Pinpoint the cell where the given text exists, returning its [X, Y] midpoint coordinate. 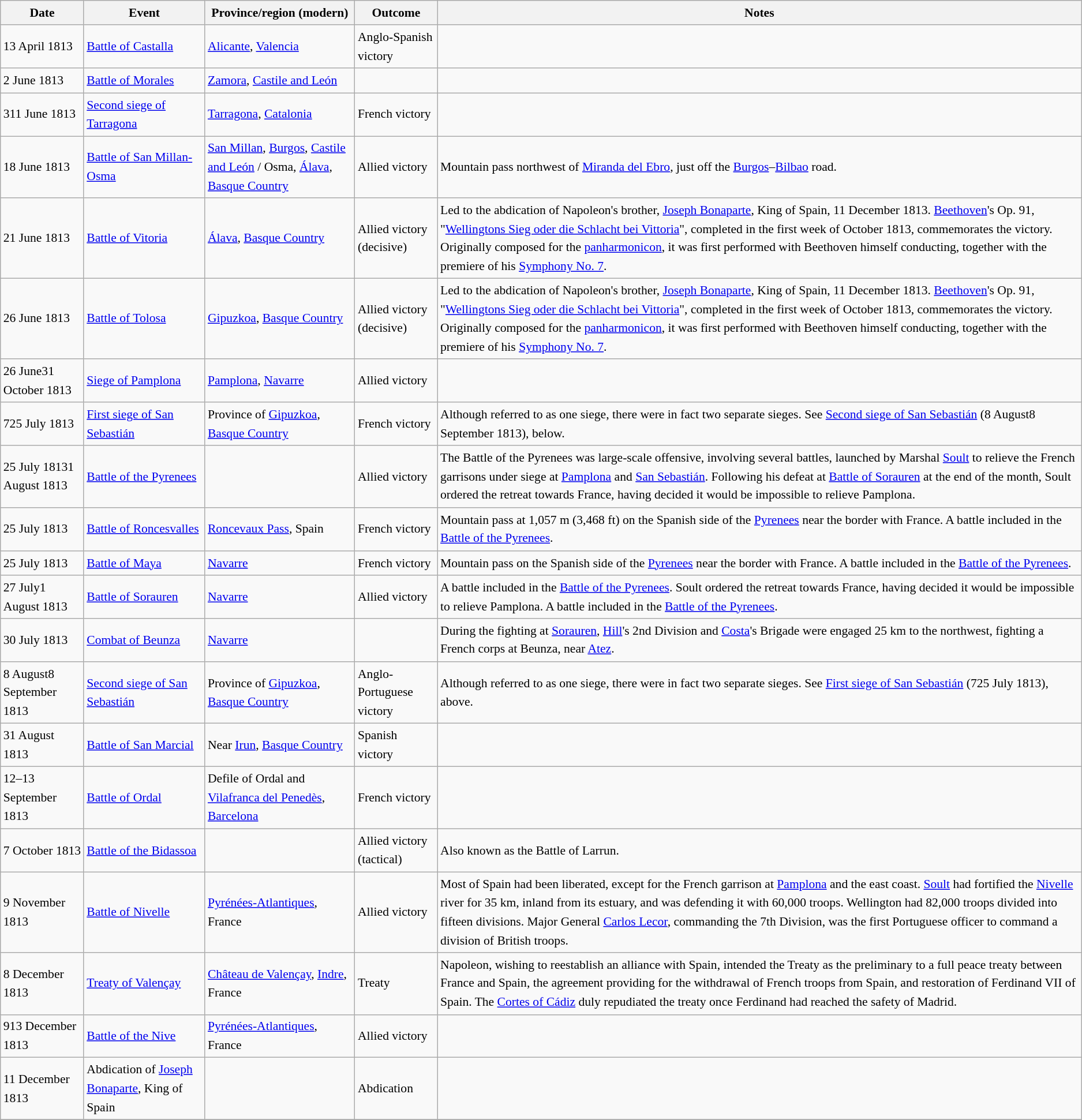
7 October 1813 [42, 851]
18 June 1813 [42, 167]
Abdication [396, 1088]
Battle of Roncesvalles [144, 530]
Second siege of Tarragona [144, 114]
Battle of Castalla [144, 47]
Battle of the Bidassoa [144, 851]
Battle of Maya [144, 563]
31 August 1813 [42, 746]
Spanish victory [396, 746]
311 June 1813 [42, 114]
Combat of Beunza [144, 640]
Near Irun, Basque Country [280, 746]
Battle of Vitoria [144, 238]
Outcome [396, 13]
San Millan, Burgos, Castile and León / Osma, Álava, Basque Country [280, 167]
Mountain pass on the Spanish side of the Pyrenees near the border with France. A battle included in the Battle of the Pyrenees. [759, 563]
Battle of Sorauren [144, 597]
13 April 1813 [42, 47]
First siege of San Sebastián [144, 425]
913 December 1813 [42, 1036]
Álava, Basque Country [280, 238]
9 November 1813 [42, 912]
Mountain pass northwest of Miranda del Ebro, just off the Burgos–Bilbao road. [759, 167]
Event [144, 13]
2 June 1813 [42, 81]
Treaty of Valençay [144, 983]
21 June 1813 [42, 238]
Tarragona, Catalonia [280, 114]
Also known as the Battle of Larrun. [759, 851]
Battle of the Nive [144, 1036]
26 June31 October 1813 [42, 381]
Notes [759, 13]
Date [42, 13]
Alicante, Valencia [280, 47]
11 December 1813 [42, 1088]
Anglo-Portuguese victory [396, 692]
Abdication of Joseph Bonaparte, King of Spain [144, 1088]
Battle of Ordal [144, 797]
25 July 18131 August 1813 [42, 477]
26 June 1813 [42, 319]
Battle of San Marcial [144, 746]
Province/region (modern) [280, 13]
30 July 1813 [42, 640]
Battle of Morales [144, 81]
Gipuzkoa, Basque Country [280, 319]
Anglo-Spanish victory [396, 47]
Although referred to as one siege, there were in fact two separate sieges. See First siege of San Sebastián (725 July 1813), above. [759, 692]
Zamora, Castile and León [280, 81]
12–13 September 1813 [42, 797]
Defile of Ordal and Vilafranca del Penedès, Barcelona [280, 797]
8 December 1813 [42, 983]
Pamplona, Navarre [280, 381]
Allied victory (tactical) [396, 851]
27 July1 August 1813 [42, 597]
Battle of Tolosa [144, 319]
725 July 1813 [42, 425]
Mountain pass at 1,057 m (3,468 ft) on the Spanish side of the Pyrenees near the border with France. A battle included in the Battle of the Pyrenees. [759, 530]
Second siege of San Sebastián [144, 692]
Battle of the Pyrenees [144, 477]
Siege of Pamplona [144, 381]
Although referred to as one siege, there were in fact two separate sieges. See Second siege of San Sebastián (8 August8 September 1813), below. [759, 425]
Battle of San Millan-Osma [144, 167]
Battle of Nivelle [144, 912]
Château de Valençay, Indre, France [280, 983]
Treaty [396, 983]
8 August8 September 1813 [42, 692]
Roncevaux Pass, Spain [280, 530]
